Scan for the cell matching the given text and deliver its (x, y) coordinate at center. 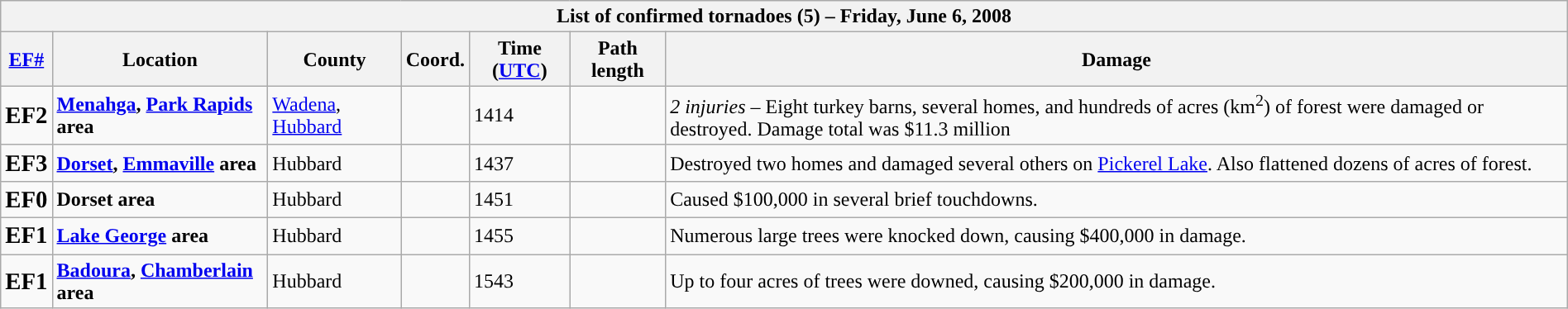
EF0 (26, 199)
Numerous large trees were knocked down, causing $400,000 in damage. (1116, 236)
Badoura, Chamberlain area (160, 281)
Menahga, Park Rapids area (160, 116)
Lake George area (160, 236)
EF3 (26, 163)
Dorset, Emmaville area (160, 163)
1455 (520, 236)
Destroyed two homes and damaged several others on Pickerel Lake. Also flattened dozens of acres of forest. (1116, 163)
Up to four acres of trees were downed, causing $200,000 in damage. (1116, 281)
EF2 (26, 116)
1414 (520, 116)
Path length (617, 59)
1437 (520, 163)
2 injuries – Eight turkey barns, several homes, and hundreds of acres (km2) of forest were damaged or destroyed. Damage total was $11.3 million (1116, 116)
Wadena, Hubbard (334, 116)
List of confirmed tornadoes (5) – Friday, June 6, 2008 (784, 17)
EF# (26, 59)
Caused $100,000 in several brief touchdowns. (1116, 199)
1543 (520, 281)
Dorset area (160, 199)
Time (UTC) (520, 59)
Damage (1116, 59)
1451 (520, 199)
Location (160, 59)
County (334, 59)
Coord. (435, 59)
